Pinpoint the cell where the given text exists, returning its [X, Y] midpoint coordinate. 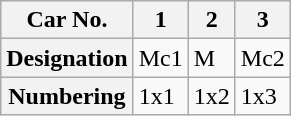
Designation [67, 58]
Car No. [67, 20]
Mc1 [160, 58]
3 [262, 20]
1x2 [212, 96]
2 [212, 20]
M [212, 58]
1x3 [262, 96]
Numbering [67, 96]
Mc2 [262, 58]
1x1 [160, 96]
1 [160, 20]
